Search for the cell housing the specified text and yield its [x, y] center coordinate. 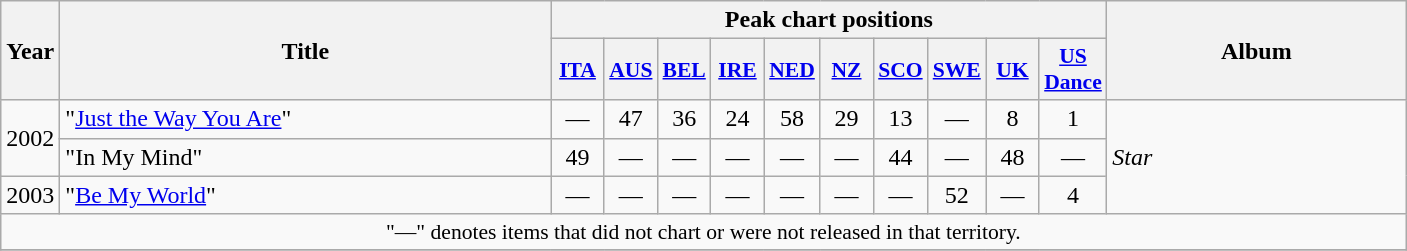
Title [306, 50]
NZ [846, 70]
"Just the Way You Are" [306, 119]
AUS [630, 70]
Star [1256, 157]
36 [684, 119]
49 [578, 157]
"—" denotes items that did not chart or were not released in that territory. [704, 232]
52 [957, 195]
44 [900, 157]
48 [1012, 157]
"In My Mind" [306, 157]
47 [630, 119]
"Be My World" [306, 195]
24 [738, 119]
8 [1012, 119]
SWE [957, 70]
2003 [30, 195]
UK [1012, 70]
1 [1073, 119]
13 [900, 119]
BEL [684, 70]
ITA [578, 70]
SCO [900, 70]
Peak chart positions [829, 20]
Year [30, 50]
Album [1256, 50]
29 [846, 119]
58 [792, 119]
USDance [1073, 70]
NED [792, 70]
2002 [30, 138]
4 [1073, 195]
IRE [738, 70]
